From the cell containing the given text, extract its center point as [X, Y] coordinate. 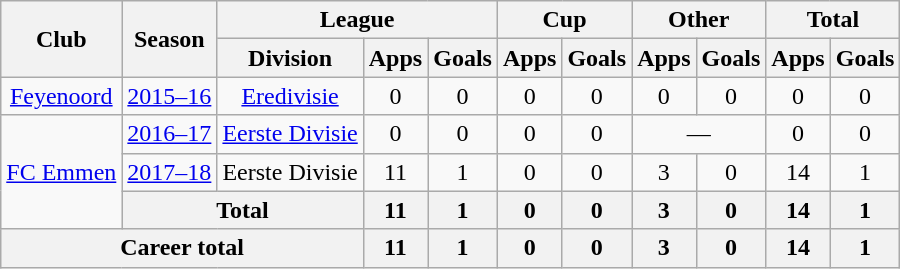
Feyenoord [62, 96]
FC Emmen [62, 172]
Club [62, 39]
Cup [564, 20]
Career total [182, 248]
Division [290, 58]
League [358, 20]
2016–17 [170, 134]
2017–18 [170, 172]
2015–16 [170, 96]
Season [170, 39]
— [699, 134]
Other [699, 20]
Eredivisie [290, 96]
